Identify which cell holds the provided text, then report its (X, Y) central coordinate. 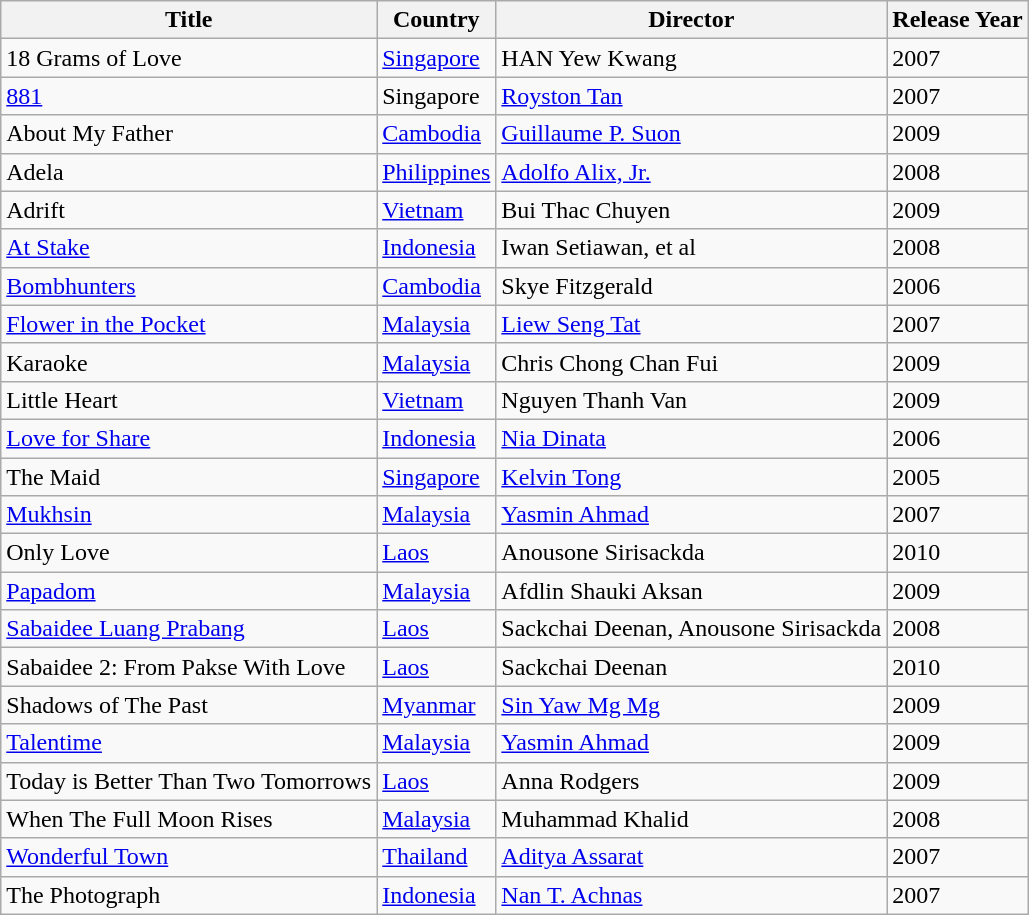
Adela (189, 172)
Director (692, 20)
Shadows of The Past (189, 705)
Aditya Assarat (692, 857)
Sackchai Deenan (692, 667)
Sabaidee 2: From Pakse With Love (189, 667)
Bui Thac Chuyen (692, 210)
Anna Rodgers (692, 781)
Release Year (958, 20)
The Maid (189, 477)
Nia Dinata (692, 438)
About My Father (189, 134)
At Stake (189, 248)
HAN Yew Kwang (692, 58)
Sin Yaw Mg Mg (692, 705)
Karaoke (189, 362)
When The Full Moon Rises (189, 819)
Guillaume P. Suon (692, 134)
Kelvin Tong (692, 477)
Liew Seng Tat (692, 324)
881 (189, 96)
Title (189, 20)
Only Love (189, 553)
Muhammad Khalid (692, 819)
Nan T. Achnas (692, 895)
Sabaidee Luang Prabang (189, 629)
Thailand (436, 857)
Love for Share (189, 438)
Adolfo Alix, Jr. (692, 172)
Anousone Sirisackda (692, 553)
18 Grams of Love (189, 58)
Papadom (189, 591)
Adrift (189, 210)
Iwan Setiawan, et al (692, 248)
Mukhsin (189, 515)
2005 (958, 477)
Wonderful Town (189, 857)
Chris Chong Chan Fui (692, 362)
Bombhunters (189, 286)
Nguyen Thanh Van (692, 400)
Talentime (189, 743)
Flower in the Pocket (189, 324)
Philippines (436, 172)
Country (436, 20)
Little Heart (189, 400)
Today is Better Than Two Tomorrows (189, 781)
The Photograph (189, 895)
Sackchai Deenan, Anousone Sirisackda (692, 629)
Afdlin Shauki Aksan (692, 591)
Royston Tan (692, 96)
Myanmar (436, 705)
Skye Fitzgerald (692, 286)
